Extract the [x, y] coordinate from the center of the cell holding the provided text.  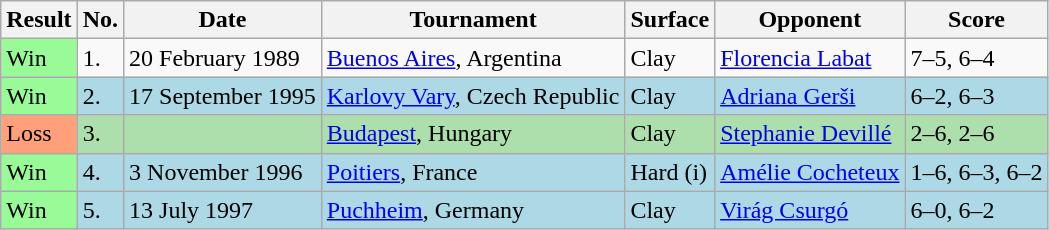
6–0, 6–2 [976, 210]
Amélie Cocheteux [810, 172]
2–6, 2–6 [976, 134]
Result [39, 20]
7–5, 6–4 [976, 58]
Budapest, Hungary [473, 134]
Adriana Gerši [810, 96]
Opponent [810, 20]
Tournament [473, 20]
2. [100, 96]
Score [976, 20]
Karlovy Vary, Czech Republic [473, 96]
Hard (i) [670, 172]
6–2, 6–3 [976, 96]
Florencia Labat [810, 58]
Virág Csurgó [810, 210]
No. [100, 20]
13 July 1997 [223, 210]
Date [223, 20]
Poitiers, France [473, 172]
Puchheim, Germany [473, 210]
Loss [39, 134]
20 February 1989 [223, 58]
Stephanie Devillé [810, 134]
4. [100, 172]
Buenos Aires, Argentina [473, 58]
5. [100, 210]
3. [100, 134]
3 November 1996 [223, 172]
1–6, 6–3, 6–2 [976, 172]
Surface [670, 20]
1. [100, 58]
17 September 1995 [223, 96]
